Locate the cell with the specified text and output its (X, Y) center coordinate. 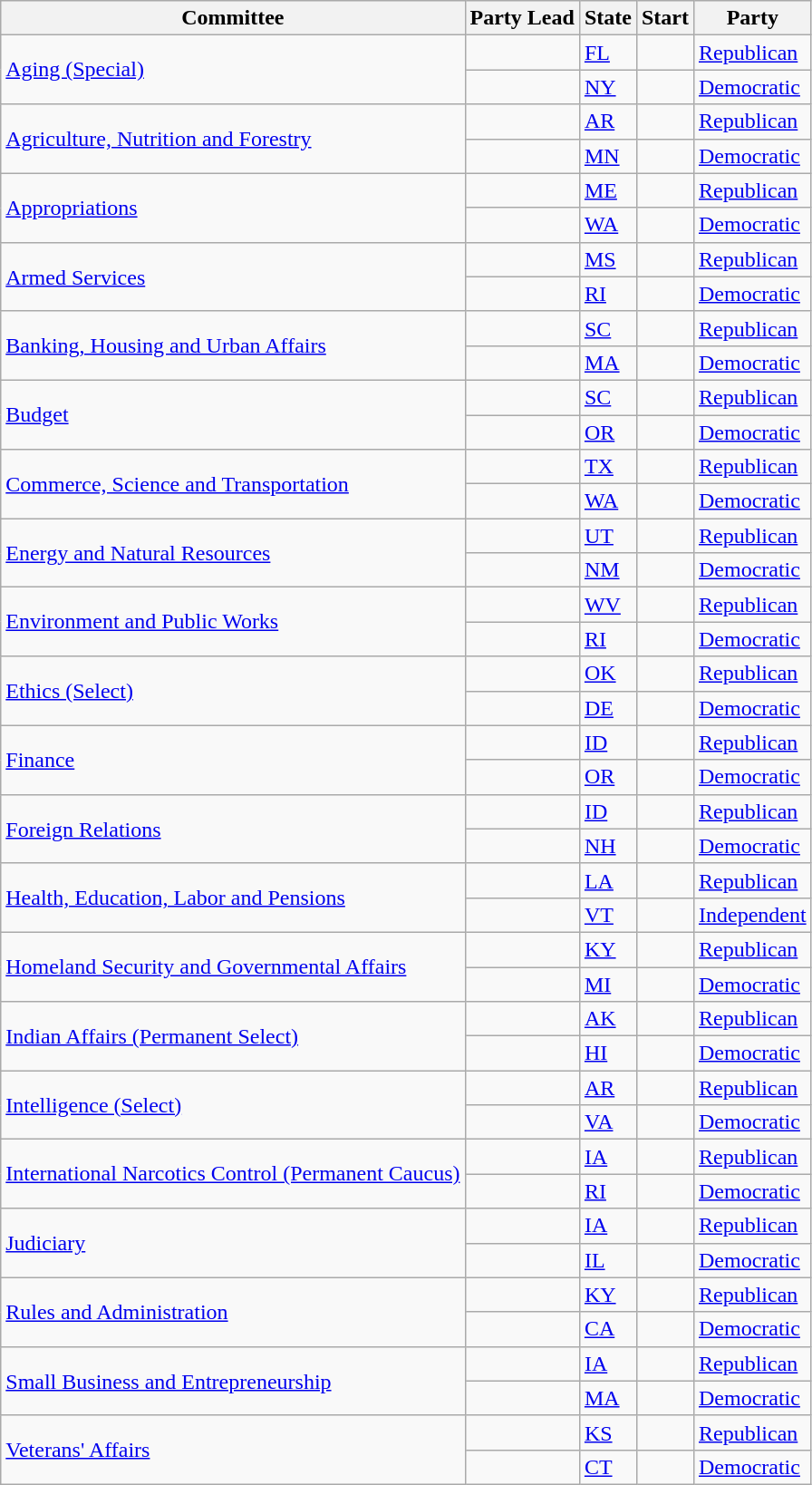
Finance (233, 760)
NY (607, 87)
Independent (752, 915)
FL (607, 53)
Banking, Housing and Urban Affairs (233, 345)
NH (607, 846)
State (607, 18)
Armed Services (233, 277)
Party (752, 18)
MS (607, 259)
Health, Education, Labor and Pensions (233, 898)
MI (607, 984)
IL (607, 1260)
Energy and Natural Resources (233, 553)
CA (607, 1329)
Veterans' Affairs (233, 1450)
Start (665, 18)
Aging (Special) (233, 70)
Homeland Security and Governmental Affairs (233, 966)
VA (607, 1122)
OK (607, 674)
KS (607, 1432)
Ethics (Select) (233, 691)
CT (607, 1467)
Rules and Administration (233, 1312)
AK (607, 1019)
International Narcotics Control (Permanent Caucus) (233, 1174)
MN (607, 156)
LA (607, 880)
NM (607, 570)
Commerce, Science and Transportation (233, 484)
VT (607, 915)
Judiciary (233, 1243)
Agriculture, Nutrition and Forestry (233, 139)
Intelligence (Select) (233, 1105)
Budget (233, 414)
ME (607, 190)
DE (607, 708)
TX (607, 467)
Indian Affairs (Permanent Select) (233, 1036)
WV (607, 605)
HI (607, 1053)
Small Business and Entrepreneurship (233, 1381)
Committee (233, 18)
UT (607, 536)
Environment and Public Works (233, 622)
Foreign Relations (233, 829)
Appropriations (233, 208)
Party Lead (522, 18)
